Pinpoint the cell where the given text exists, returning its [X, Y] midpoint coordinate. 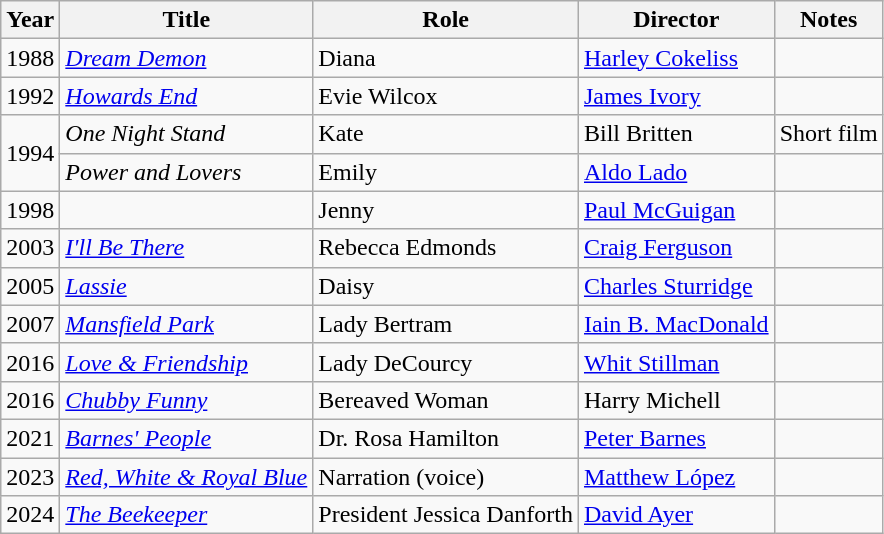
2023 [30, 477]
Narration (voice) [446, 477]
Emily [446, 172]
Love & Friendship [186, 362]
Matthew López [676, 477]
Aldo Lado [676, 172]
Short film [828, 134]
President Jessica Danforth [446, 515]
2003 [30, 248]
Kate [446, 134]
Chubby Funny [186, 400]
Harry Michell [676, 400]
Barnes' People [186, 438]
Howards End [186, 96]
Harley Cokeliss [676, 58]
2024 [30, 515]
Charles Sturridge [676, 286]
Craig Ferguson [676, 248]
Lady DeCourcy [446, 362]
Peter Barnes [676, 438]
David Ayer [676, 515]
Whit Stillman [676, 362]
2007 [30, 324]
2021 [30, 438]
Notes [828, 20]
Role [446, 20]
Lady Bertram [446, 324]
Daisy [446, 286]
Dream Demon [186, 58]
Bill Britten [676, 134]
Lassie [186, 286]
1992 [30, 96]
Dr. Rosa Hamilton [446, 438]
Director [676, 20]
Bereaved Woman [446, 400]
The Beekeeper [186, 515]
Red, White & Royal Blue [186, 477]
Year [30, 20]
Evie Wilcox [446, 96]
Title [186, 20]
One Night Stand [186, 134]
Mansfield Park [186, 324]
1988 [30, 58]
Power and Lovers [186, 172]
James Ivory [676, 96]
2005 [30, 286]
Rebecca Edmonds [446, 248]
Jenny [446, 210]
I'll Be There [186, 248]
Paul McGuigan [676, 210]
1998 [30, 210]
1994 [30, 153]
Diana [446, 58]
Iain B. MacDonald [676, 324]
